From the cell containing the given text, extract its center point as [x, y] coordinate. 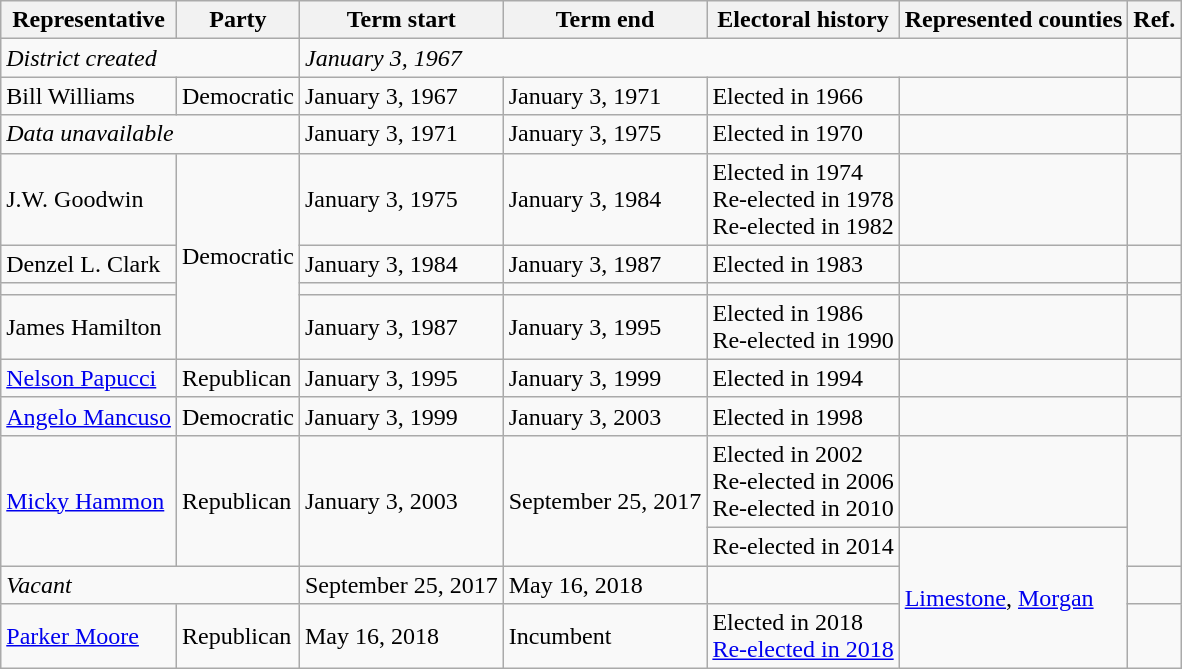
Elected in 2002Re-elected in 2006Re-elected in 2010 [803, 481]
Elected in 1994 [803, 378]
Ref. [1154, 20]
Elected in 2018Re-elected in 2018 [803, 636]
Micky Hammon [89, 500]
Elected in 1998 [803, 416]
Represented counties [1014, 20]
James Hamilton [89, 326]
Electoral history [803, 20]
Elected in 1983 [803, 264]
Denzel L. Clark [89, 264]
Incumbent [605, 636]
Term end [605, 20]
Elected in 1970 [803, 134]
Limestone, Morgan [1014, 598]
Nelson Papucci [89, 378]
Bill Williams [89, 96]
Elected in 1974Re-elected in 1978Re-elected in 1982 [803, 199]
Elected in 1966 [803, 96]
District created [150, 58]
Parker Moore [89, 636]
Data unavailable [150, 134]
Vacant [150, 585]
J.W. Goodwin [89, 199]
Party [238, 20]
Term start [401, 20]
Angelo Mancuso [89, 416]
Elected in 1986Re-elected in 1990 [803, 326]
Representative [89, 20]
Re-elected in 2014 [803, 546]
